Return the (x, y) coordinate for the center point of the cell that contains the specified text.  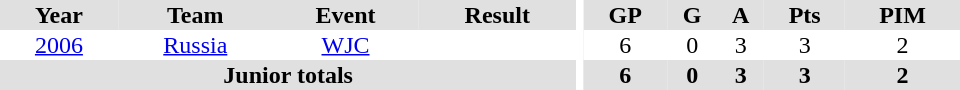
GP (625, 15)
Result (497, 15)
A (740, 15)
PIM (902, 15)
2006 (59, 45)
WJC (346, 45)
Pts (804, 15)
Russia (196, 45)
Year (59, 15)
Event (346, 15)
Junior totals (288, 75)
Team (196, 15)
G (692, 15)
